Determine the (X, Y) coordinate at the center of the cell enclosing the given text.  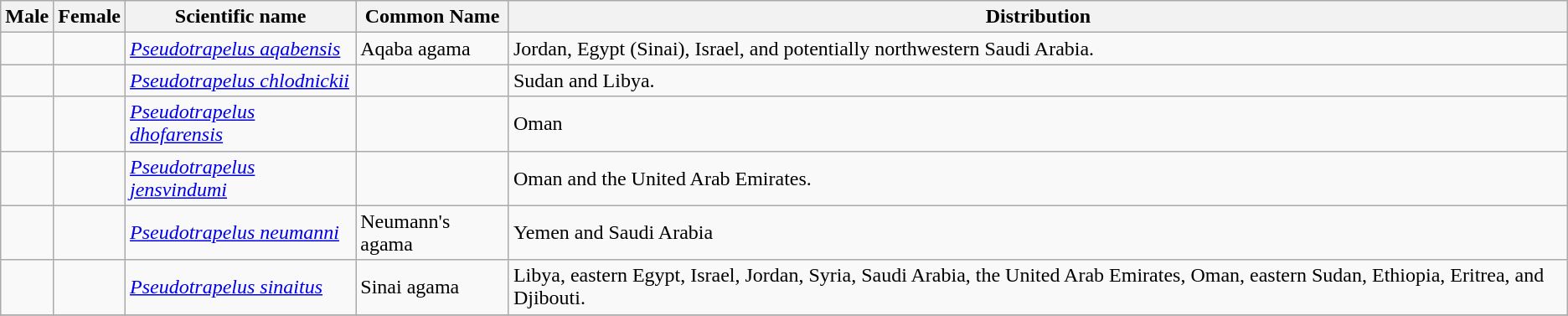
Pseudotrapelus jensvindumi (240, 178)
Sudan and Libya. (1038, 80)
Sinai agama (432, 287)
Oman and the United Arab Emirates. (1038, 178)
Libya, eastern Egypt, Israel, Jordan, Syria, Saudi Arabia, the United Arab Emirates, Oman, eastern Sudan, Ethiopia, Eritrea, and Djibouti. (1038, 287)
Jordan, Egypt (Sinai), Israel, and potentially northwestern Saudi Arabia. (1038, 49)
Pseudotrapelus chlodnickii (240, 80)
Pseudotrapelus dhofarensis (240, 124)
Pseudotrapelus neumanni (240, 233)
Male (27, 17)
Neumann's agama (432, 233)
Scientific name (240, 17)
Pseudotrapelus sinaitus (240, 287)
Aqaba agama (432, 49)
Common Name (432, 17)
Female (90, 17)
Yemen and Saudi Arabia (1038, 233)
Oman (1038, 124)
Pseudotrapelus aqabensis (240, 49)
Distribution (1038, 17)
